For the text-containing cell, return its midpoint in [x, y] coordinate format. 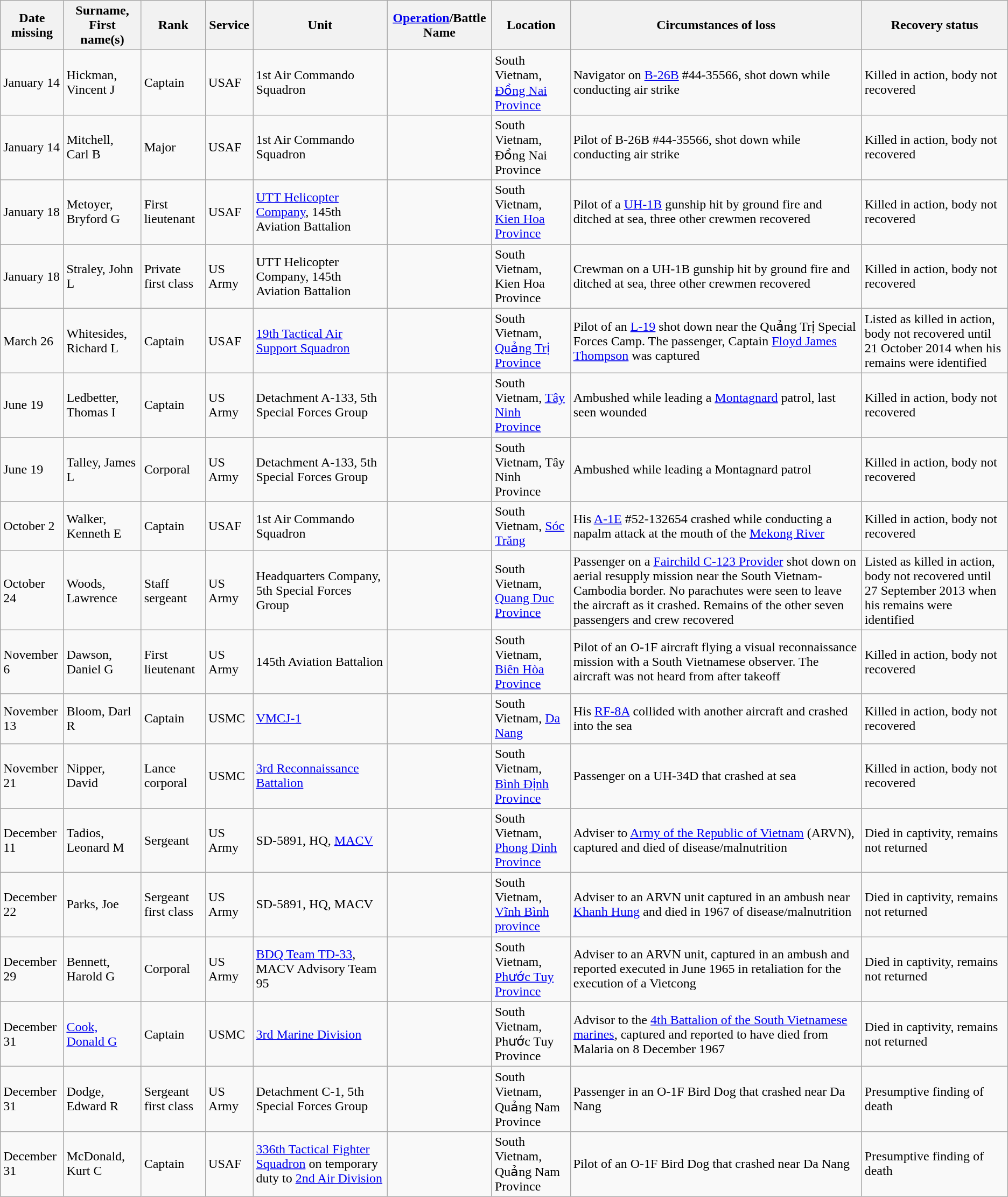
145th Aviation Battalion [320, 662]
Whitesides, Richard L [102, 340]
South Vietnam, Vĩnh Bình province [531, 905]
Staff sergeant [173, 590]
Lance corporal [173, 776]
Pilot of B-26B #44-35566, shot down while conducting air strike [716, 148]
Operation/Battle Name [439, 25]
Bennett, Harold G [102, 970]
Listed as killed in action, body not recovered until 21 October 2014 when his remains were identified [935, 340]
His RF-8A collided with another aircraft and crashed into the sea [716, 719]
Walker, Kenneth E [102, 526]
December 11 [32, 840]
McDonald, Kurt C [102, 1164]
Listed as killed in action, body not recovered until 27 September 2013 when his remains were identified [935, 590]
Detachment C-1, 5th Special Forces Group [320, 1099]
November 21 [32, 776]
336th Tactical Fighter Squadron on temporary duty to 2nd Air Division [320, 1164]
Rank [173, 25]
Service [229, 25]
Surname, First name(s) [102, 25]
March 26 [32, 340]
Private first class [173, 276]
Advisor to the 4th Battalion of the South Vietnamese marines, captured and reported to have died from Malaria on 8 December 1967 [716, 1034]
South Vietnam, Quảng Trị Province [531, 340]
Mitchell, Carl B [102, 148]
Ambushed while leading a Montagnard patrol [716, 470]
Date missing [32, 25]
Adviser to an ARVN unit, captured in an ambush and reported executed in June 1965 in retaliation for the execution of a Vietcong [716, 970]
December 22 [32, 905]
Adviser to Army of the Republic of Vietnam (ARVN), captured and died of disease/malnutrition [716, 840]
Ledbetter, Thomas I [102, 405]
Crewman on a UH-1B gunship hit by ground fire and ditched at sea, three other crewmen recovered [716, 276]
3rd Marine Division [320, 1034]
His A-1E #52-132654 crashed while conducting a napalm attack at the mouth of the Mekong River [716, 526]
Passenger in an O-1F Bird Dog that crashed near Da Nang [716, 1099]
South Vietnam, Phong Dinh Province [531, 840]
South Vietnam, Bình Định Province [531, 776]
October 24 [32, 590]
Hickman, Vincent J [102, 83]
BDQ Team TD-33, MACV Advisory Team 95 [320, 970]
South Vietnam, Biên Hòa Province [531, 662]
Nipper, David [102, 776]
Passenger on a UH-34D that crashed at sea [716, 776]
19th Tactical Air Support Squadron [320, 340]
Tadios, Leonard M [102, 840]
Pilot of an L-19 shot down near the Quảng Trị Special Forces Camp. The passenger, Captain Floyd James Thompson was captured [716, 340]
Bloom, Darl R [102, 719]
Straley, John L [102, 276]
South Vietnam, Da Nang [531, 719]
Dawson, Daniel G [102, 662]
Circumstances of loss [716, 25]
Sergeant [173, 840]
South Vietnam, Quang Duc Province [531, 590]
October 2 [32, 526]
Pilot of an O-1F aircraft flying a visual reconnaissance mission with a South Vietnamese observer. The aircraft was not heard from after takeoff [716, 662]
Dodge, Edward R [102, 1099]
Pilot of a UH-1B gunship hit by ground fire and ditched at sea, three other crewmen recovered [716, 212]
Parks, Joe [102, 905]
November 13 [32, 719]
VMCJ-1 [320, 719]
Ambushed while leading a Montagnard patrol, last seen wounded [716, 405]
Adviser to an ARVN unit captured in an ambush near Khanh Hung and died in 1967 of disease/malnutrition [716, 905]
Pilot of an O-1F Bird Dog that crashed near Da Nang [716, 1164]
Navigator on B-26B #44-35566, shot down while conducting air strike [716, 83]
South Vietnam, Sóc Trăng [531, 526]
Recovery status [935, 25]
December 29 [32, 970]
Headquarters Company, 5th Special Forces Group [320, 590]
Location [531, 25]
Major [173, 148]
November 6 [32, 662]
Talley, James L [102, 470]
Woods, Lawrence [102, 590]
Cook, Donald G [102, 1034]
3rd Reconnaissance Battalion [320, 776]
Unit [320, 25]
Metoyer, Bryford G [102, 212]
